Extract the [X, Y] coordinate from the center of the cell holding the provided text.  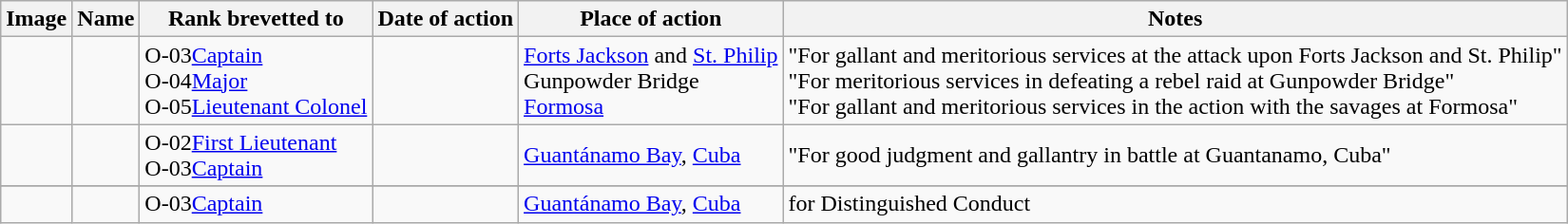
Notes [1175, 19]
O-02First LieutenantO-03Captain [257, 156]
Place of action [651, 19]
Forts Jackson and St. PhilipGunpowder BridgeFormosa [651, 81]
Date of action [446, 19]
Name [106, 19]
O-03CaptainO-04MajorO-05Lieutenant Colonel [257, 81]
O-03Captain [257, 204]
"For good judgment and gallantry in battle at Guantanamo, Cuba" [1175, 156]
Image [36, 19]
for Distinguished Conduct [1175, 204]
Rank brevetted to [257, 19]
